From the cell containing the given text, extract its center point as (X, Y) coordinate. 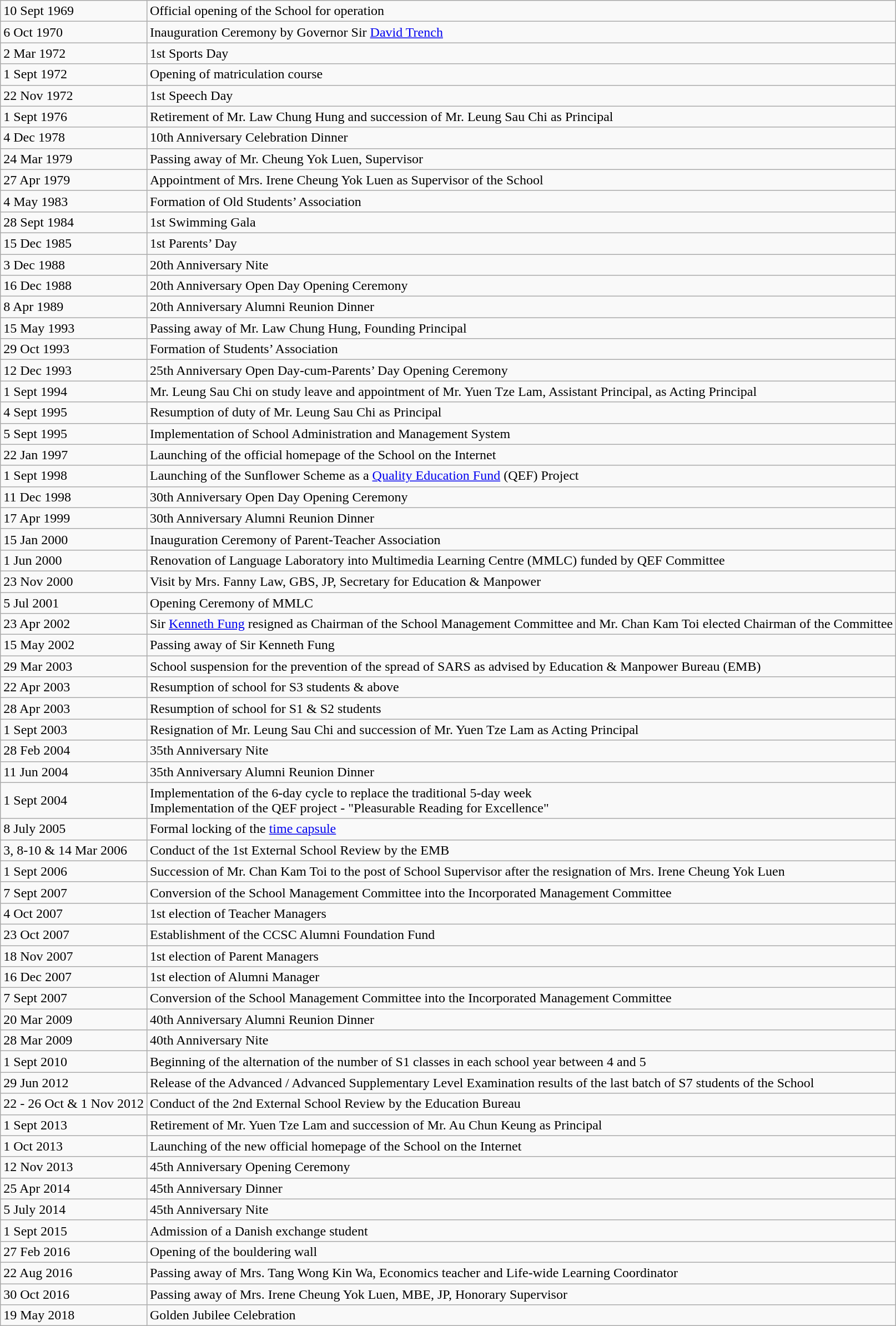
Passing away of Mrs. Irene Cheung Yok Luen, MBE, JP, Honorary Supervisor (521, 1294)
12 Dec 1993 (74, 370)
23 Apr 2002 (74, 624)
1st election of Teacher Managers (521, 913)
28 Mar 2009 (74, 1041)
Sir Kenneth Fung resigned as Chairman of the School Management Committee and Mr. Chan Kam Toi elected Chairman of the Committee (521, 624)
1 Sept 2013 (74, 1125)
8 July 2005 (74, 829)
1 Sept 2015 (74, 1230)
5 July 2014 (74, 1209)
10 Sept 1969 (74, 11)
Official opening of the School for operation (521, 11)
15 May 1993 (74, 328)
25th Anniversary Open Day-cum-Parents’ Day Opening Ceremony (521, 370)
1st election of Parent Managers (521, 956)
11 Jun 2004 (74, 772)
40th Anniversary Nite (521, 1041)
18 Nov 2007 (74, 956)
45th Anniversary Nite (521, 1209)
4 Oct 2007 (74, 913)
1 Jun 2000 (74, 560)
20th Anniversary Alumni Reunion Dinner (521, 307)
Release of the Advanced / Advanced Supplementary Level Examination results of the last batch of S7 students of the School (521, 1083)
20 Mar 2009 (74, 1019)
Appointment of Mrs. Irene Cheung Yok Luen as Supervisor of the School (521, 180)
3, 8-10 & 14 Mar 2006 (74, 850)
22 Apr 2003 (74, 687)
30th Anniversary Open Day Opening Ceremony (521, 497)
27 Apr 1979 (74, 180)
1 Sept 1994 (74, 391)
Formal locking of the time capsule (521, 829)
1st Parents’ Day (521, 243)
29 Oct 1993 (74, 349)
30 Oct 2016 (74, 1294)
6 Oct 1970 (74, 32)
Conduct of the 2nd External School Review by the Education Bureau (521, 1104)
1 Sept 2010 (74, 1062)
19 May 2018 (74, 1315)
4 Sept 1995 (74, 413)
30th Anniversary Alumni Reunion Dinner (521, 518)
Retirement of Mr. Law Chung Hung and succession of Mr. Leung Sau Chi as Principal (521, 117)
25 Apr 2014 (74, 1188)
17 Apr 1999 (74, 518)
27 Feb 2016 (74, 1252)
1 Oct 2013 (74, 1146)
1st election of Alumni Manager (521, 977)
22 - 26 Oct & 1 Nov 2012 (74, 1104)
40th Anniversary Alumni Reunion Dinner (521, 1019)
23 Oct 2007 (74, 935)
4 Dec 1978 (74, 138)
School suspension for the prevention of the spread of SARS as advised by Education & Manpower Bureau (EMB) (521, 666)
Implementation of the 6-day cycle to replace the traditional 5-day weekImplementation of the QEF project - "Pleasurable Reading for Excellence" (521, 801)
24 Mar 1979 (74, 159)
8 Apr 1989 (74, 307)
Admission of a Danish exchange student (521, 1230)
28 Apr 2003 (74, 709)
Opening of the bouldering wall (521, 1252)
Renovation of Language Laboratory into Multimedia Learning Centre (MMLC) funded by QEF Committee (521, 560)
12 Nov 2013 (74, 1167)
Implementation of School Administration and Management System (521, 434)
35th Anniversary Nite (521, 751)
Golden Jubilee Celebration (521, 1315)
1st Sports Day (521, 53)
4 May 1983 (74, 201)
35th Anniversary Alumni Reunion Dinner (521, 772)
Succession of Mr. Chan Kam Toi to the post of School Supervisor after the resignation of Mrs. Irene Cheung Yok Luen (521, 871)
16 Dec 1988 (74, 286)
Establishment of the CCSC Alumni Foundation Fund (521, 935)
Resumption of school for S1 & S2 students (521, 709)
11 Dec 1998 (74, 497)
3 Dec 1988 (74, 265)
22 Aug 2016 (74, 1273)
Resumption of school for S3 students & above (521, 687)
Visit by Mrs. Fanny Law, GBS, JP, Secretary for Education & Manpower (521, 581)
15 Jan 2000 (74, 539)
20th Anniversary Nite (521, 265)
1 Sept 2006 (74, 871)
Mr. Leung Sau Chi on study leave and appointment of Mr. Yuen Tze Lam, Assistant Principal, as Acting Principal (521, 391)
5 Jul 2001 (74, 602)
29 Jun 2012 (74, 1083)
Resumption of duty of Mr. Leung Sau Chi as Principal (521, 413)
16 Dec 2007 (74, 977)
23 Nov 2000 (74, 581)
1 Sept 1998 (74, 476)
15 May 2002 (74, 645)
1st Speech Day (521, 96)
1 Sept 1976 (74, 117)
Launching of the Sunflower Scheme as a Quality Education Fund (QEF) Project (521, 476)
1 Sept 1972 (74, 74)
2 Mar 1972 (74, 53)
Resignation of Mr. Leung Sau Chi and succession of Mr. Yuen Tze Lam as Acting Principal (521, 730)
28 Sept 1984 (74, 222)
Passing away of Mrs. Tang Wong Kin Wa, Economics teacher and Life-wide Learning Coordinator (521, 1273)
Inauguration Ceremony by Governor Sir David Trench (521, 32)
Passing away of Mr. Law Chung Hung, Founding Principal (521, 328)
10th Anniversary Celebration Dinner (521, 138)
Beginning of the alternation of the number of S1 classes in each school year between 4 and 5 (521, 1062)
Formation of Students’ Association (521, 349)
1 Sept 2004 (74, 801)
20th Anniversary Open Day Opening Ceremony (521, 286)
Retirement of Mr. Yuen Tze Lam and succession of Mr. Au Chun Keung as Principal (521, 1125)
5 Sept 1995 (74, 434)
22 Jan 1997 (74, 455)
Launching of the new official homepage of the School on the Internet (521, 1146)
Passing away of Mr. Cheung Yok Luen, Supervisor (521, 159)
Inauguration Ceremony of Parent-Teacher Association (521, 539)
45th Anniversary Opening Ceremony (521, 1167)
29 Mar 2003 (74, 666)
15 Dec 1985 (74, 243)
22 Nov 1972 (74, 96)
Opening of matriculation course (521, 74)
Conduct of the 1st External School Review by the EMB (521, 850)
Opening Ceremony of MMLC (521, 602)
Formation of Old Students’ Association (521, 201)
28 Feb 2004 (74, 751)
Launching of the official homepage of the School on the Internet (521, 455)
Passing away of Sir Kenneth Fung (521, 645)
1st Swimming Gala (521, 222)
1 Sept 2003 (74, 730)
45th Anniversary Dinner (521, 1188)
